Search for the cell housing the specified text and yield its (x, y) center coordinate. 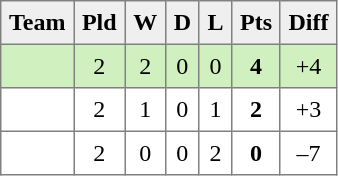
4 (256, 66)
Diff (308, 23)
+3 (308, 110)
Pts (256, 23)
Team (38, 23)
W (145, 23)
Pld (100, 23)
D (182, 23)
+4 (308, 66)
–7 (308, 153)
L (216, 23)
